From the cell containing the given text, extract its center point as [x, y] coordinate. 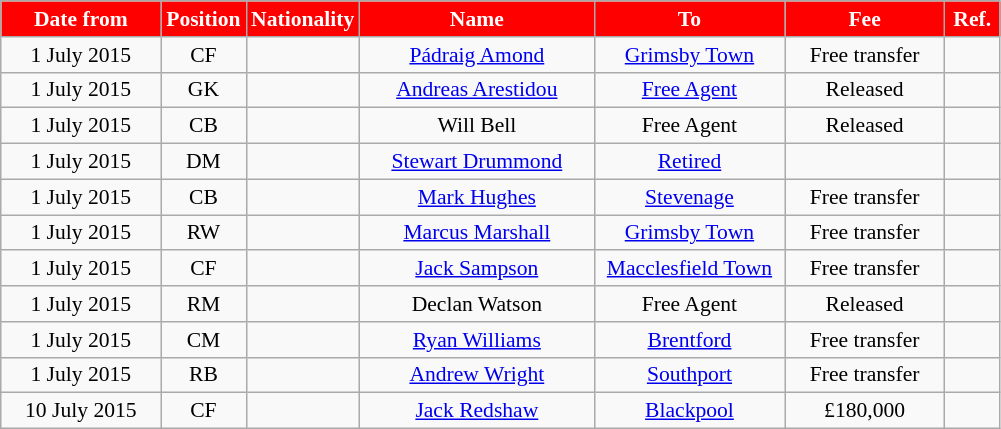
To [689, 19]
Will Bell [476, 126]
RB [204, 375]
CM [204, 340]
Mark Hughes [476, 197]
GK [204, 90]
Blackpool [689, 411]
Marcus Marshall [476, 233]
Jack Redshaw [476, 411]
Ref. [972, 19]
Andrew Wright [476, 375]
£180,000 [865, 411]
DM [204, 162]
RM [204, 304]
Nationality [302, 19]
Stevenage [689, 197]
Pádraig Amond [476, 55]
Retired [689, 162]
Macclesfield Town [689, 269]
Jack Sampson [476, 269]
RW [204, 233]
Fee [865, 19]
Stewart Drummond [476, 162]
Position [204, 19]
Ryan Williams [476, 340]
Southport [689, 375]
10 July 2015 [81, 411]
Brentford [689, 340]
Name [476, 19]
Date from [81, 19]
Declan Watson [476, 304]
Andreas Arestidou [476, 90]
